For the text-containing cell, return its midpoint in (x, y) coordinate format. 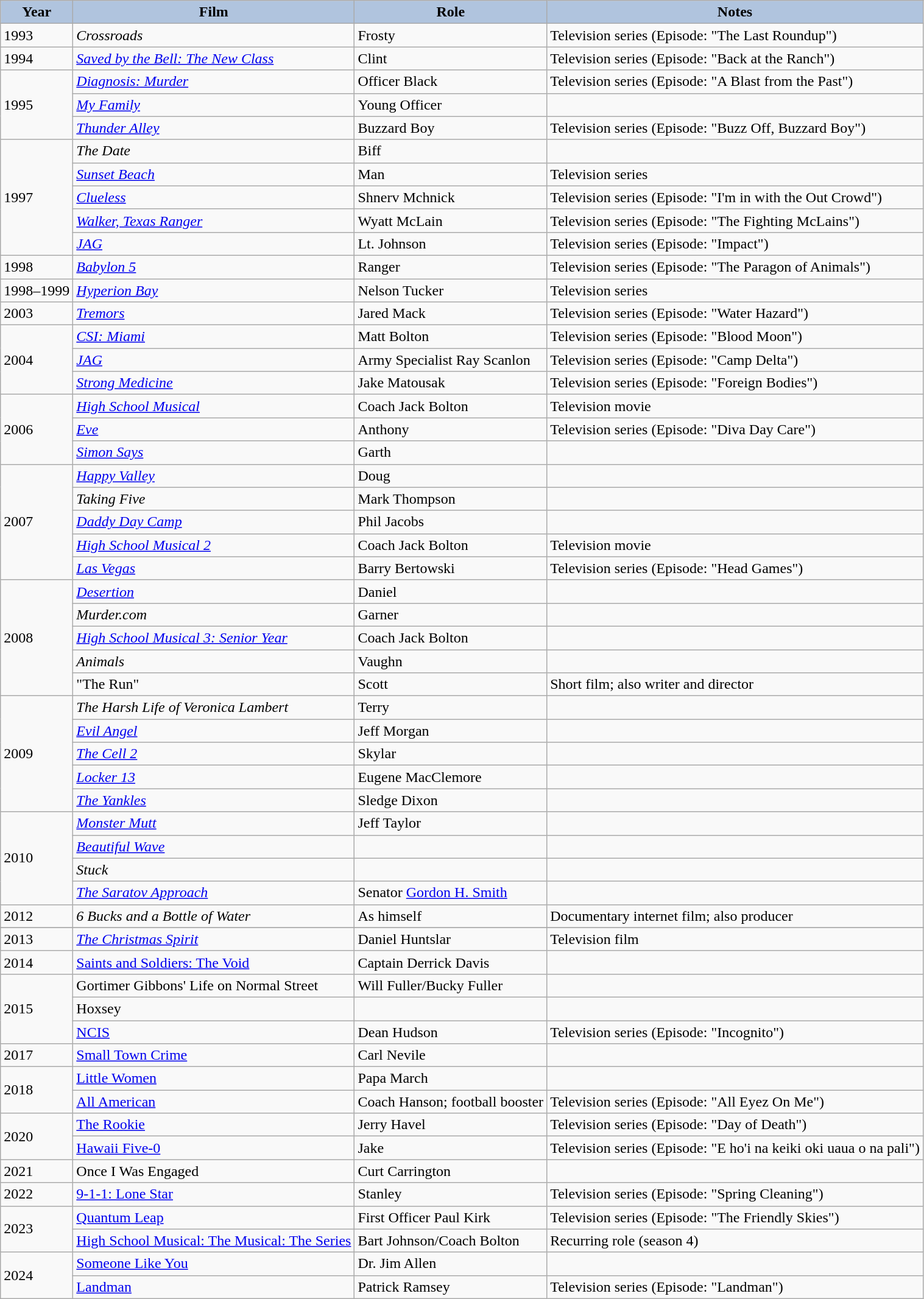
Taking Five (214, 499)
Army Specialist Ray Scanlon (451, 360)
Doug (451, 476)
The Yankles (214, 800)
2020 (37, 1136)
Television series (Episode: "The Last Roundup") (735, 35)
2014 (37, 962)
Hoxsey (214, 1009)
All American (214, 1102)
Will Fuller/Bucky Fuller (451, 985)
Shnerv Mchnick (451, 197)
Bart Johnson/Coach Bolton (451, 1241)
Senator Gordon H. Smith (451, 893)
Curt Carrington (451, 1171)
Hawaii Five-0 (214, 1148)
Wyatt McLain (451, 220)
1994 (37, 58)
Tremors (214, 314)
Television series (Episode: "Landman") (735, 1287)
The Saratov Approach (214, 893)
Dean Hudson (451, 1032)
Garner (451, 614)
Stuck (214, 870)
2017 (37, 1055)
Television film (735, 939)
Garth (451, 452)
Jeff Taylor (451, 823)
Recurring role (season 4) (735, 1241)
2004 (37, 360)
Small Town Crime (214, 1055)
Patrick Ramsey (451, 1287)
Scott (451, 685)
High School Musical: The Musical: The Series (214, 1241)
Anthony (451, 429)
Walker, Texas Ranger (214, 220)
Someone Like You (214, 1264)
Hyperion Bay (214, 290)
Desertion (214, 591)
Matt Bolton (451, 337)
Nelson Tucker (451, 290)
Buzzard Boy (451, 128)
Television series (Episode: "Foreign Bodies") (735, 383)
2010 (37, 858)
2007 (37, 522)
Daniel Huntslar (451, 939)
Biff (451, 151)
2022 (37, 1194)
Happy Valley (214, 476)
Eve (214, 429)
Television series (Episode: "Buzz Off, Buzzard Boy") (735, 128)
First Officer Paul Kirk (451, 1217)
2006 (37, 429)
Television series (Episode: "E ho'i na keiki oki uaua o na pali") (735, 1148)
Babylon 5 (214, 267)
Clueless (214, 197)
The Christmas Spirit (214, 939)
CSI: Miami (214, 337)
2003 (37, 314)
Thunder Alley (214, 128)
Sunset Beach (214, 174)
The Cell 2 (214, 754)
Television series (Episode: "The Paragon of Animals") (735, 267)
Television series (Episode: "A Blast from the Past") (735, 82)
2023 (37, 1229)
Lt. Johnson (451, 244)
My Family (214, 105)
The Harsh Life of Veronica Lambert (214, 708)
Television series (Episode: "All Eyez On Me") (735, 1102)
Mark Thompson (451, 499)
2021 (37, 1171)
Television series (Episode: "Incognito") (735, 1032)
"The Run" (214, 685)
Captain Derrick Davis (451, 962)
Dr. Jim Allen (451, 1264)
2009 (37, 754)
High School Musical (214, 406)
Television series (Episode: "Camp Delta") (735, 360)
Barry Bertowski (451, 568)
Locker 13 (214, 777)
2008 (37, 638)
Television series (Episode: "Diva Day Care") (735, 429)
Strong Medicine (214, 383)
Jeff Morgan (451, 731)
Stanley (451, 1194)
Television series (Episode: "Blood Moon") (735, 337)
Documentary internet film; also producer (735, 916)
Television series (Episode: "The Fighting McLains") (735, 220)
Man (451, 174)
Phil Jacobs (451, 522)
Television series (Episode: "Back at the Ranch") (735, 58)
Television series (Episode: "The Friendly Skies") (735, 1217)
Once I Was Engaged (214, 1171)
9-1-1: Lone Star (214, 1194)
Beautiful Wave (214, 847)
Monster Mutt (214, 823)
Eugene MacClemore (451, 777)
2018 (37, 1090)
The Date (214, 151)
Officer Black (451, 82)
Television series (Episode: "Head Games") (735, 568)
Saints and Soldiers: The Void (214, 962)
1993 (37, 35)
Gortimer Gibbons' Life on Normal Street (214, 985)
High School Musical 3: Senior Year (214, 638)
As himself (451, 916)
Young Officer (451, 105)
Film (214, 12)
2015 (37, 1009)
Sledge Dixon (451, 800)
Year (37, 12)
NCIS (214, 1032)
High School Musical 2 (214, 545)
Saved by the Bell: The New Class (214, 58)
Jake Matousak (451, 383)
Clint (451, 58)
Terry (451, 708)
1995 (37, 105)
Quantum Leap (214, 1217)
Carl Nevile (451, 1055)
2013 (37, 939)
Evil Angel (214, 731)
1998 (37, 267)
Diagnosis: Murder (214, 82)
Notes (735, 12)
6 Bucks and a Bottle of Water (214, 916)
Jared Mack (451, 314)
2012 (37, 916)
Landman (214, 1287)
Papa March (451, 1079)
The Rookie (214, 1125)
Television series (Episode: "I'm in with the Out Crowd") (735, 197)
Daddy Day Camp (214, 522)
Frosty (451, 35)
Jake (451, 1148)
Ranger (451, 267)
2024 (37, 1275)
Murder.com (214, 614)
Las Vegas (214, 568)
1998–1999 (37, 290)
1997 (37, 197)
Television series (Episode: "Water Hazard") (735, 314)
Jerry Havel (451, 1125)
Animals (214, 661)
Coach Hanson; football booster (451, 1102)
Crossroads (214, 35)
Little Women (214, 1079)
Television series (Episode: "Spring Cleaning") (735, 1194)
Television series (Episode: "Day of Death") (735, 1125)
Simon Says (214, 452)
Short film; also writer and director (735, 685)
Vaughn (451, 661)
Television series (Episode: "Impact") (735, 244)
Skylar (451, 754)
Daniel (451, 591)
Role (451, 12)
